Detect which cell encompasses the target text, then output its (X, Y) center coordinate. 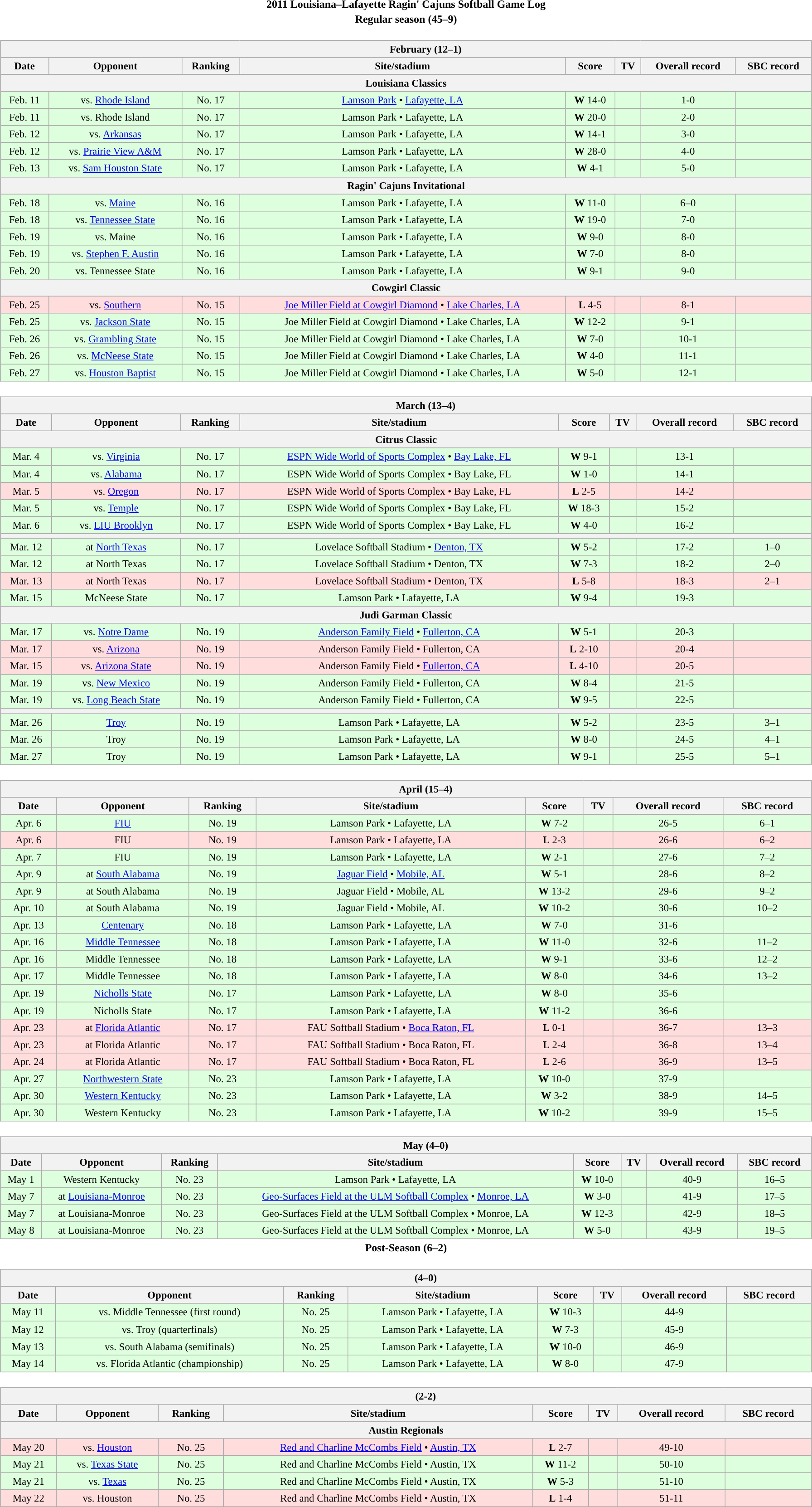
February (12–1) (406, 49)
20-3 (685, 632)
vs. South Alabama (semifinals) (169, 1347)
26-5 (668, 823)
7-0 (688, 219)
38-9 (668, 1095)
35-6 (668, 993)
9–2 (767, 891)
28-6 (668, 874)
Citrus Classic (406, 440)
14-2 (685, 491)
25-5 (685, 756)
2–0 (773, 564)
vs. Grambling State (115, 339)
vs. McNeese State (115, 356)
44-9 (674, 1312)
37-9 (668, 1079)
W 3-0 (597, 1196)
vs. Prairie View A&M (115, 151)
Apr. 7 (29, 857)
W 20-0 (590, 117)
19-3 (685, 598)
Feb. 20 (24, 271)
vs. Stephen F. Austin (115, 253)
20-5 (685, 666)
W 12-2 (590, 322)
4–1 (773, 739)
May 11 (28, 1312)
15-2 (685, 508)
Mar. 13 (26, 581)
L 2-4 (555, 1045)
3–1 (773, 722)
vs. Southern (115, 305)
W 5-3 (560, 1481)
L 2-10 (584, 649)
W 28-0 (590, 151)
L 2-3 (555, 840)
Apr. 17 (29, 976)
17–5 (775, 1196)
8-1 (688, 305)
L 5-8 (584, 581)
27-6 (668, 857)
vs. Arkansas (115, 134)
L 0-1 (555, 1027)
5–1 (773, 756)
Judi Garman Classic (406, 615)
13–4 (767, 1045)
vs. Sam Houston State (115, 168)
vs. Virginia (116, 457)
vs. Notre Dame (116, 632)
vs. Middle Tennessee (first round) (169, 1312)
46-9 (674, 1347)
W 12-3 (597, 1214)
W 9-5 (584, 700)
vs. Jackson State (115, 322)
45-9 (674, 1329)
6–2 (767, 840)
vs. LIU Brooklyn (116, 525)
L 4-5 (590, 305)
Apr. 27 (29, 1079)
W 13-2 (555, 891)
Feb. 27 (24, 373)
30-6 (668, 908)
21-5 (685, 683)
W 2-1 (555, 857)
Cowgirl Classic (406, 288)
(2-2) (406, 1396)
1-0 (688, 100)
12–2 (767, 959)
Apr. 13 (29, 925)
16–5 (775, 1179)
24-5 (685, 739)
W 18-3 (584, 508)
W 14-1 (590, 134)
May 1 (21, 1179)
14–5 (767, 1095)
10–2 (767, 908)
13-1 (685, 457)
6–0 (688, 203)
Louisiana Classics (406, 83)
41-9 (691, 1196)
May (4–0) (406, 1145)
8–2 (767, 874)
W 7-2 (555, 823)
29-6 (668, 891)
(4–0) (406, 1278)
Austin Regionals (406, 1430)
39-9 (668, 1113)
50-10 (671, 1464)
33-6 (668, 959)
12-1 (688, 373)
L 2-5 (584, 491)
18-3 (685, 581)
22-5 (685, 700)
L 4-10 (584, 666)
vs. Troy (quarterfinals) (169, 1329)
9-1 (688, 322)
L 1-4 (560, 1498)
vs. Arizona State (116, 666)
W 1-0 (584, 474)
23-5 (685, 722)
May 22 (29, 1498)
W 9-4 (584, 598)
36-8 (668, 1045)
April (15–4) (406, 789)
W 10-3 (565, 1312)
May 20 (29, 1447)
Northwestern State (123, 1079)
36-9 (668, 1061)
Mar. 27 (26, 756)
vs. Oregon (116, 491)
vs. Texas (107, 1481)
11–2 (767, 942)
May 14 (28, 1363)
51-10 (671, 1481)
Mar. 6 (26, 525)
W 9-0 (590, 237)
34-6 (668, 976)
43-9 (691, 1230)
W 19-0 (590, 219)
19–5 (775, 1230)
vs. New Mexico (116, 683)
Centenary (123, 925)
March (13–4) (406, 406)
9-0 (688, 271)
W 14-0 (590, 100)
16-2 (685, 525)
6–1 (767, 823)
36-6 (668, 1011)
W 3-2 (555, 1095)
31-6 (668, 925)
26-6 (668, 840)
May 13 (28, 1347)
Apr. 24 (29, 1061)
vs. Alabama (116, 474)
42-9 (691, 1214)
7–2 (767, 857)
15–5 (767, 1113)
40-9 (691, 1179)
vs. Arizona (116, 649)
Apr. 10 (29, 908)
47-9 (674, 1363)
2-0 (688, 117)
W 8-4 (584, 683)
17-2 (685, 547)
18-2 (685, 564)
13–5 (767, 1061)
W 4-1 (590, 168)
4-0 (688, 151)
vs. Long Beach State (116, 700)
May 8 (21, 1230)
10-1 (688, 339)
13–3 (767, 1027)
Feb. 13 (24, 168)
20-4 (685, 649)
2–1 (773, 581)
32-6 (668, 942)
1–0 (773, 547)
14-1 (685, 474)
vs. Texas State (107, 1464)
May 12 (28, 1329)
11-1 (688, 356)
18–5 (775, 1214)
49-10 (671, 1447)
13–2 (767, 976)
3-0 (688, 134)
36-7 (668, 1027)
5-0 (688, 168)
McNeese State (116, 598)
vs. Temple (116, 508)
L 2-6 (555, 1061)
vs. Florida Atlantic (championship) (169, 1363)
vs. Houston Baptist (115, 373)
51-11 (671, 1498)
L 2-7 (560, 1447)
Ragin' Cajuns Invitational (406, 185)
